Output the [x, y] coordinate of the center of the cell containing the given text.  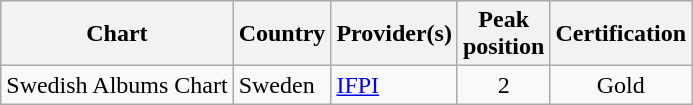
Provider(s) [394, 34]
Sweden [282, 85]
Peakposition [503, 34]
Certification [621, 34]
Chart [117, 34]
Country [282, 34]
Gold [621, 85]
Swedish Albums Chart [117, 85]
IFPI [394, 85]
2 [503, 85]
